For the text-containing cell, return its midpoint in (x, y) coordinate format. 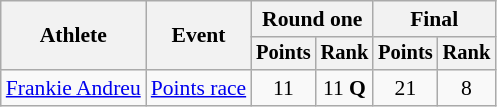
11 Q (345, 88)
Athlete (74, 36)
21 (405, 88)
Points race (198, 88)
Frankie Andreu (74, 88)
Final (434, 19)
Round one (312, 19)
11 (283, 88)
Event (198, 36)
8 (467, 88)
